Extract the (X, Y) coordinate from the center of the cell holding the provided text.  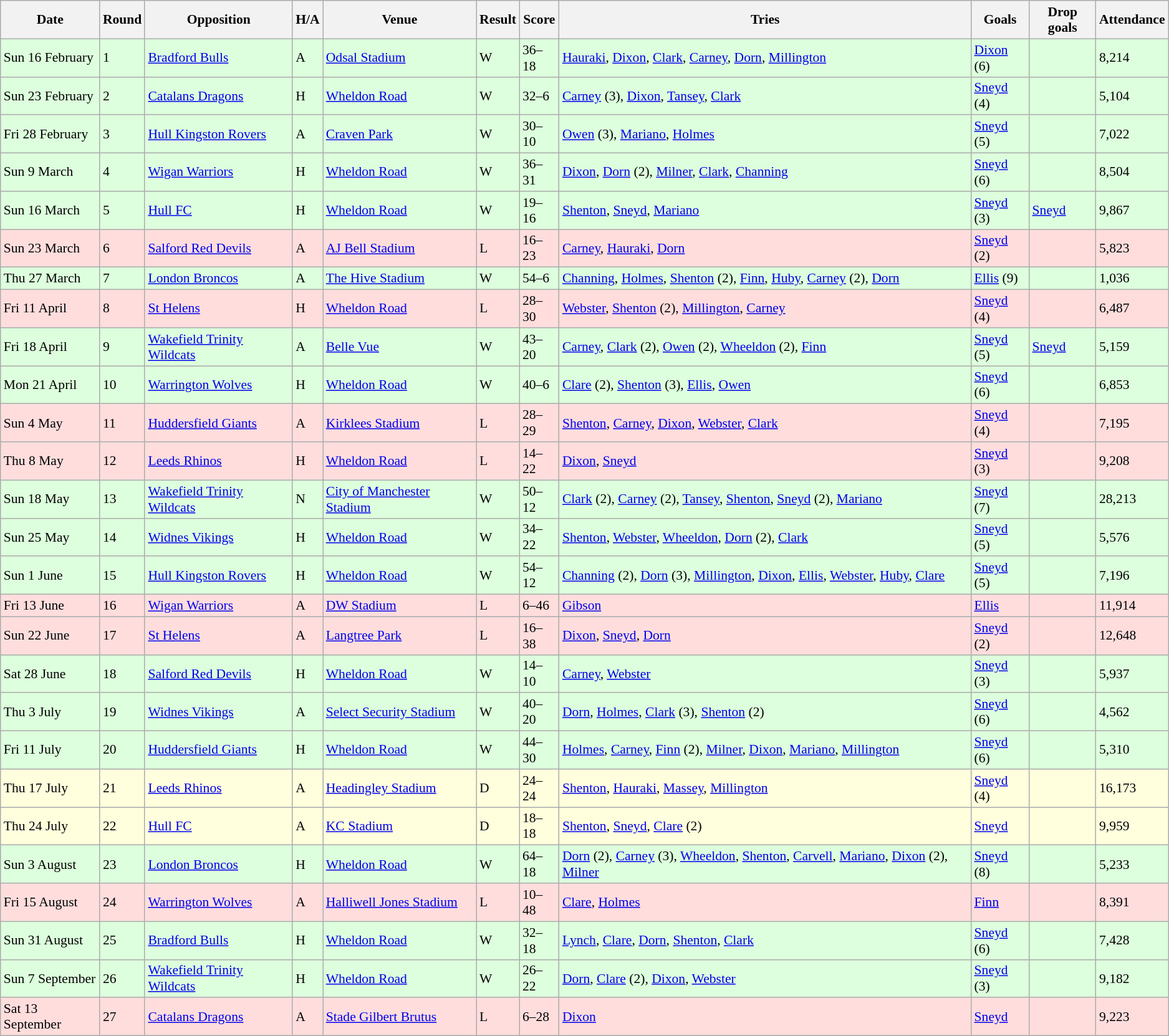
Owen (3), Mariano, Holmes (766, 135)
Sun 25 May (50, 537)
The Hive Stadium (400, 279)
8 (122, 309)
4,562 (1132, 712)
19–16 (539, 211)
28,213 (1132, 499)
City of Manchester Stadium (400, 499)
2 (122, 96)
32–18 (539, 940)
21 (122, 788)
Score (539, 20)
Lynch, Clare, Dorn, Shenton, Clark (766, 940)
8,214 (1132, 57)
Shenton, Webster, Wheeldon, Dorn (2), Clark (766, 537)
Carney, Clark (2), Owen (2), Wheeldon (2), Finn (766, 347)
16–38 (539, 636)
8,391 (1132, 903)
25 (122, 940)
KC Stadium (400, 827)
Channing, Holmes, Shenton (2), Finn, Huby, Carney (2), Dorn (766, 279)
Sun 23 February (50, 96)
7,022 (1132, 135)
5,159 (1132, 347)
28–29 (539, 423)
16,173 (1132, 788)
Thu 8 May (50, 461)
Fri 11 April (50, 309)
6–46 (539, 606)
Sun 31 August (50, 940)
26 (122, 979)
1 (122, 57)
Attendance (1132, 20)
Sun 22 June (50, 636)
Dixon, Sneyd, Dorn (766, 636)
26–22 (539, 979)
Carney, Webster (766, 673)
9,867 (1132, 211)
Thu 3 July (50, 712)
Fri 28 February (50, 135)
Round (122, 20)
11,914 (1132, 606)
5,233 (1132, 864)
17 (122, 636)
N (308, 499)
7 (122, 279)
Sun 18 May (50, 499)
23 (122, 864)
Select Security Stadium (400, 712)
36–18 (539, 57)
Fri 13 June (50, 606)
Shenton, Hauraki, Massey, Millington (766, 788)
7,196 (1132, 576)
Webster, Shenton (2), Millington, Carney (766, 309)
Shenton, Carney, Dixon, Webster, Clark (766, 423)
18–18 (539, 827)
16 (122, 606)
Thu 27 March (50, 279)
6 (122, 248)
16–23 (539, 248)
12,648 (1132, 636)
15 (122, 576)
54–6 (539, 279)
Dixon, Dorn (2), Milner, Clark, Channing (766, 172)
Dixon (766, 1017)
54–12 (539, 576)
Dixon (6) (1000, 57)
64–18 (539, 864)
9,208 (1132, 461)
Drop goals (1062, 20)
32–6 (539, 96)
14–22 (539, 461)
10–48 (539, 903)
Hauraki, Dixon, Clark, Carney, Dorn, Millington (766, 57)
5,104 (1132, 96)
Sneyd (7) (1000, 499)
13 (122, 499)
Dorn (2), Carney (3), Wheeldon, Shenton, Carvell, Mariano, Dixon (2), Milner (766, 864)
AJ Bell Stadium (400, 248)
Sun 4 May (50, 423)
14 (122, 537)
Stade Gilbert Brutus (400, 1017)
36–31 (539, 172)
Thu 24 July (50, 827)
Carney (3), Dixon, Tansey, Clark (766, 96)
Sat 28 June (50, 673)
Clare, Holmes (766, 903)
8,504 (1132, 172)
H/A (308, 20)
28–30 (539, 309)
Sneyd (8) (1000, 864)
6,853 (1132, 385)
20 (122, 751)
50–12 (539, 499)
6–28 (539, 1017)
Sun 3 August (50, 864)
Langtree Park (400, 636)
34–22 (539, 537)
9 (122, 347)
Kirklees Stadium (400, 423)
9,223 (1132, 1017)
10 (122, 385)
DW Stadium (400, 606)
Result (498, 20)
Carney, Hauraki, Dorn (766, 248)
Tries (766, 20)
Halliwell Jones Stadium (400, 903)
Holmes, Carney, Finn (2), Milner, Dixon, Mariano, Millington (766, 751)
Venue (400, 20)
Sun 16 February (50, 57)
7,428 (1132, 940)
Gibson (766, 606)
Sun 23 March (50, 248)
Sun 16 March (50, 211)
Belle Vue (400, 347)
24–24 (539, 788)
Ellis (9) (1000, 279)
Sun 9 March (50, 172)
27 (122, 1017)
Finn (1000, 903)
Odsal Stadium (400, 57)
18 (122, 673)
Opposition (218, 20)
5,937 (1132, 673)
Clark (2), Carney (2), Tansey, Shenton, Sneyd (2), Mariano (766, 499)
9,959 (1132, 827)
14–10 (539, 673)
30–10 (539, 135)
Shenton, Sneyd, Mariano (766, 211)
12 (122, 461)
Goals (1000, 20)
Fri 18 April (50, 347)
Sun 7 September (50, 979)
40–20 (539, 712)
11 (122, 423)
44–30 (539, 751)
4 (122, 172)
Date (50, 20)
7,195 (1132, 423)
Sun 1 June (50, 576)
43–20 (539, 347)
Dorn, Clare (2), Dixon, Webster (766, 979)
Channing (2), Dorn (3), Millington, Dixon, Ellis, Webster, Huby, Clare (766, 576)
Thu 17 July (50, 788)
5 (122, 211)
5,576 (1132, 537)
6,487 (1132, 309)
22 (122, 827)
40–6 (539, 385)
Shenton, Sneyd, Clare (2) (766, 827)
3 (122, 135)
Craven Park (400, 135)
Clare (2), Shenton (3), Ellis, Owen (766, 385)
19 (122, 712)
5,823 (1132, 248)
Ellis (1000, 606)
Headingley Stadium (400, 788)
Dixon, Sneyd (766, 461)
Fri 11 July (50, 751)
5,310 (1132, 751)
24 (122, 903)
1,036 (1132, 279)
Mon 21 April (50, 385)
Sat 13 September (50, 1017)
9,182 (1132, 979)
Fri 15 August (50, 903)
Dorn, Holmes, Clark (3), Shenton (2) (766, 712)
